Return (X, Y) of the center of cell containing provided text 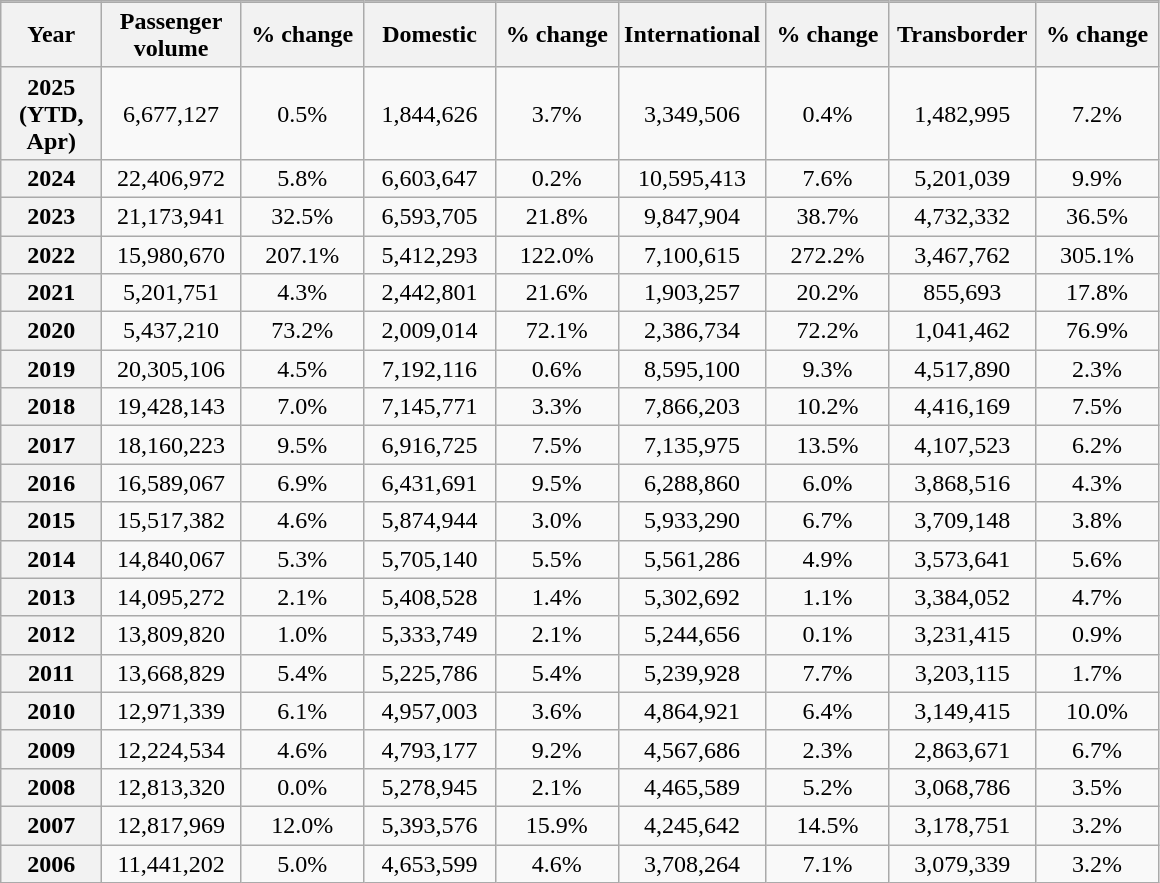
6,677,127 (172, 113)
0.1% (828, 635)
21.6% (557, 293)
72.1% (557, 331)
2017 (52, 445)
13.5% (828, 445)
4,245,642 (692, 825)
2,863,671 (962, 749)
5,874,944 (430, 521)
5,201,751 (172, 293)
4,416,169 (962, 407)
12.0% (302, 825)
4,864,921 (692, 711)
4.7% (1097, 597)
9.3% (828, 369)
5,408,528 (430, 597)
15,517,382 (172, 521)
2021 (52, 293)
855,693 (962, 293)
6,593,705 (430, 216)
5,437,210 (172, 331)
5,933,290 (692, 521)
5,412,293 (430, 255)
1,482,995 (962, 113)
2013 (52, 597)
7,100,615 (692, 255)
4,957,003 (430, 711)
20.2% (828, 293)
10.0% (1097, 711)
2016 (52, 483)
16,589,067 (172, 483)
3,709,148 (962, 521)
6.4% (828, 711)
36.5% (1097, 216)
11,441,202 (172, 863)
2018 (52, 407)
22,406,972 (172, 178)
2020 (52, 331)
1.0% (302, 635)
12,224,534 (172, 749)
10.2% (828, 407)
305.1% (1097, 255)
3,349,506 (692, 113)
Domestic (430, 34)
2008 (52, 787)
38.7% (828, 216)
1.4% (557, 597)
10,595,413 (692, 178)
2006 (52, 863)
4,793,177 (430, 749)
5,244,656 (692, 635)
7.1% (828, 863)
6,431,691 (430, 483)
2022 (52, 255)
2023 (52, 216)
1.7% (1097, 673)
2014 (52, 559)
2010 (52, 711)
3,203,115 (962, 673)
5.5% (557, 559)
Transborder (962, 34)
4,107,523 (962, 445)
4,653,599 (430, 863)
3,384,052 (962, 597)
1,041,462 (962, 331)
8,595,100 (692, 369)
7.2% (1097, 113)
5.3% (302, 559)
5,393,576 (430, 825)
2,009,014 (430, 331)
4,517,890 (962, 369)
3,467,762 (962, 255)
13,668,829 (172, 673)
73.2% (302, 331)
2024 (52, 178)
12,971,339 (172, 711)
3,079,339 (962, 863)
5,225,786 (430, 673)
20,305,106 (172, 369)
International (692, 34)
76.9% (1097, 331)
17.8% (1097, 293)
3,868,516 (962, 483)
9.2% (557, 749)
2015 (52, 521)
207.1% (302, 255)
4,732,332 (962, 216)
122.0% (557, 255)
1,844,626 (430, 113)
12,817,969 (172, 825)
4,465,589 (692, 787)
4,567,686 (692, 749)
3,231,415 (962, 635)
0.5% (302, 113)
3.0% (557, 521)
15,980,670 (172, 255)
6.0% (828, 483)
18,160,223 (172, 445)
5.2% (828, 787)
2,386,734 (692, 331)
3.5% (1097, 787)
3.3% (557, 407)
5.6% (1097, 559)
19,428,143 (172, 407)
5.0% (302, 863)
21.8% (557, 216)
2019 (52, 369)
32.5% (302, 216)
6.9% (302, 483)
5,239,928 (692, 673)
5,302,692 (692, 597)
15.9% (557, 825)
Passenger volume (172, 34)
6,288,860 (692, 483)
4.9% (828, 559)
2011 (52, 673)
0.4% (828, 113)
7,145,771 (430, 407)
1,903,257 (692, 293)
72.2% (828, 331)
0.9% (1097, 635)
5,278,945 (430, 787)
3,708,264 (692, 863)
272.2% (828, 255)
7.0% (302, 407)
1.1% (828, 597)
3,149,415 (962, 711)
7,192,116 (430, 369)
7,135,975 (692, 445)
5.8% (302, 178)
3.8% (1097, 521)
2012 (52, 635)
6.2% (1097, 445)
5,561,286 (692, 559)
3,068,786 (962, 787)
0.2% (557, 178)
9.9% (1097, 178)
4.5% (302, 369)
0.0% (302, 787)
Year (52, 34)
6,603,647 (430, 178)
5,705,140 (430, 559)
14,095,272 (172, 597)
12,813,320 (172, 787)
3,178,751 (962, 825)
7,866,203 (692, 407)
3,573,641 (962, 559)
5,333,749 (430, 635)
3.7% (557, 113)
14.5% (828, 825)
6.1% (302, 711)
9,847,904 (692, 216)
2,442,801 (430, 293)
14,840,067 (172, 559)
13,809,820 (172, 635)
0.6% (557, 369)
3.6% (557, 711)
2009 (52, 749)
21,173,941 (172, 216)
2025 (YTD, Apr) (52, 113)
5,201,039 (962, 178)
7.7% (828, 673)
6,916,725 (430, 445)
7.6% (828, 178)
2007 (52, 825)
